Capture the cell that displays the provided text and extract its [X, Y] central coordinate. 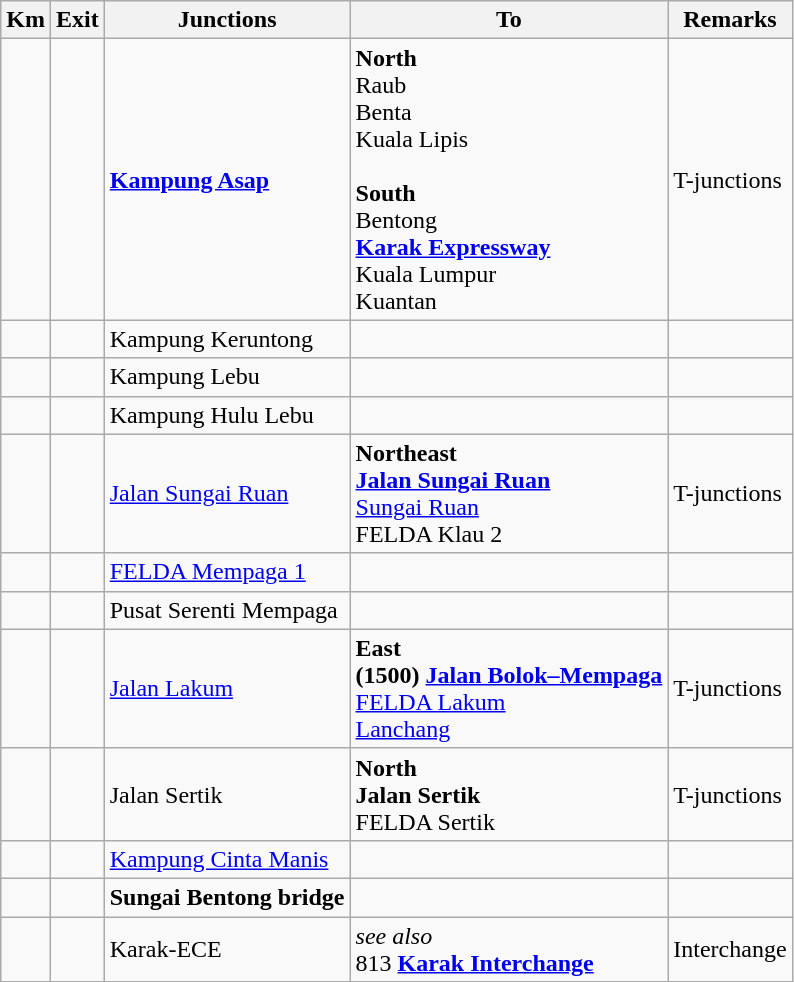
see also813 Karak Interchange [509, 948]
Remarks [730, 20]
North Raub Benta Kuala LipisSouth Bentong Karak ExpresswayKuala LumpurKuantan [509, 180]
Kampung Lebu [227, 377]
Karak-ECE [227, 948]
Sungai Bentong bridge [227, 897]
Pusat Serenti Mempaga [227, 610]
Interchange [730, 948]
Km [26, 20]
To [509, 20]
North Jalan SertikFELDA Sertik [509, 794]
Jalan Sungai Ruan [227, 494]
Kampung Hulu Lebu [227, 415]
FELDA Mempaga 1 [227, 572]
Northeast Jalan Sungai RuanSungai RuanFELDA Klau 2 [509, 494]
Junctions [227, 20]
Kampung Cinta Manis [227, 859]
Kampung Keruntong [227, 339]
Exit [77, 20]
Jalan Lakum [227, 688]
Kampung Asap [227, 180]
Jalan Sertik [227, 794]
East (1500) Jalan Bolok–MempagaFELDA LakumLanchang [509, 688]
